Output the [x, y] coordinate of the center of the cell containing the given text.  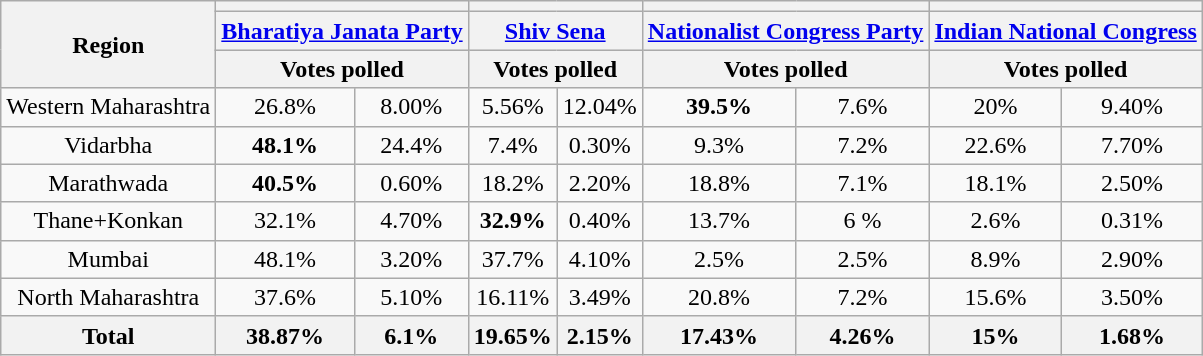
Mumbai [108, 259]
32.9% [512, 221]
6 % [862, 221]
Vidarbha [108, 145]
Total [108, 335]
3.20% [411, 259]
15.6% [996, 297]
2.15% [600, 335]
7.4% [512, 145]
19.65% [512, 335]
15% [996, 335]
20% [996, 107]
26.8% [286, 107]
37.7% [512, 259]
7.1% [862, 183]
Region [108, 44]
3.50% [1132, 297]
37.6% [286, 297]
4.26% [862, 335]
Nationalist Congress Party [786, 31]
40.5% [286, 183]
8.9% [996, 259]
4.70% [411, 221]
Bharatiya Janata Party [342, 31]
32.1% [286, 221]
2.90% [1132, 259]
0.30% [600, 145]
39.5% [719, 107]
8.00% [411, 107]
2.20% [600, 183]
1.68% [1132, 335]
Marathwada [108, 183]
18.8% [719, 183]
3.49% [600, 297]
Thane+Konkan [108, 221]
0.60% [411, 183]
North Maharashtra [108, 297]
9.3% [719, 145]
12.04% [600, 107]
16.11% [512, 297]
5.10% [411, 297]
18.2% [512, 183]
38.87% [286, 335]
20.8% [719, 297]
0.40% [600, 221]
0.31% [1132, 221]
9.40% [1132, 107]
24.4% [411, 145]
7.6% [862, 107]
Indian National Congress [1066, 31]
Shiv Sena [555, 31]
Western Maharashtra [108, 107]
2.50% [1132, 183]
17.43% [719, 335]
7.70% [1132, 145]
13.7% [719, 221]
18.1% [996, 183]
4.10% [600, 259]
6.1% [411, 335]
5.56% [512, 107]
22.6% [996, 145]
2.6% [996, 221]
